Detect which cell encompasses the target text, then output its (X, Y) center coordinate. 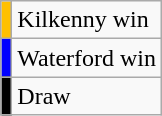
Draw (87, 96)
Waterford win (87, 58)
Kilkenny win (87, 20)
